Return the (X, Y) coordinate for the center point of the cell that contains the specified text.  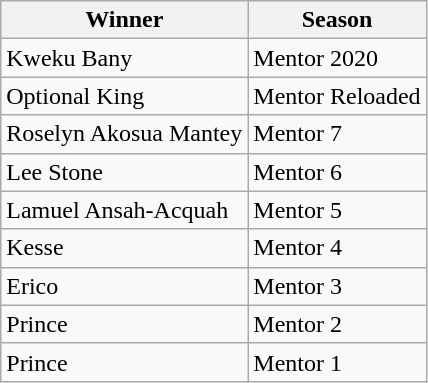
Mentor 6 (337, 172)
Roselyn Akosua Mantey (124, 134)
Mentor 5 (337, 210)
Mentor Reloaded (337, 96)
Season (337, 20)
Lee Stone (124, 172)
Erico (124, 286)
Winner (124, 20)
Mentor 2020 (337, 58)
Kweku Bany (124, 58)
Mentor 1 (337, 362)
Mentor 7 (337, 134)
Mentor 2 (337, 324)
Lamuel Ansah-Acquah (124, 210)
Kesse (124, 248)
Mentor 3 (337, 286)
Mentor 4 (337, 248)
Optional King (124, 96)
